Pinpoint the cell where the given text exists, returning its (x, y) midpoint coordinate. 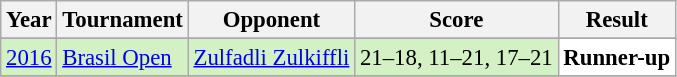
Result (616, 20)
Runner-up (616, 58)
Tournament (122, 20)
Opponent (271, 20)
Score (456, 20)
Zulfadli Zulkiffli (271, 58)
Year (29, 20)
Brasil Open (122, 58)
21–18, 11–21, 17–21 (456, 58)
2016 (29, 58)
